Output the [X, Y] coordinate of the center of the cell containing the given text.  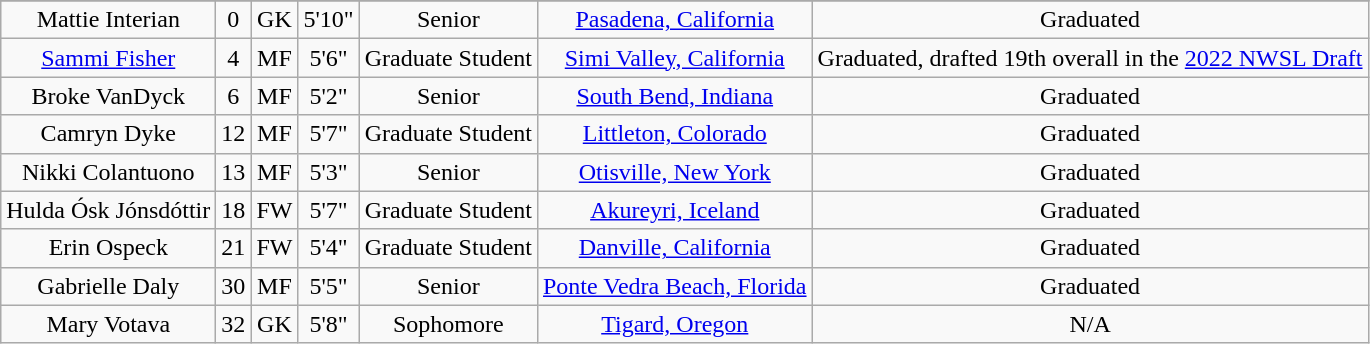
Otisville, New York [674, 172]
Littleton, Colorado [674, 134]
Graduated, drafted 19th overall in the 2022 NWSL Draft [1090, 58]
Gabrielle Daly [108, 286]
5'8" [328, 324]
Sophomore [448, 324]
Danville, California [674, 248]
18 [234, 210]
Nikki Colantuono [108, 172]
32 [234, 324]
5'6" [328, 58]
Mattie Interian [108, 20]
13 [234, 172]
Hulda Ósk Jónsdóttir [108, 210]
Camryn Dyke [108, 134]
N/A [1090, 324]
Akureyri, Iceland [674, 210]
Erin Ospeck [108, 248]
Mary Votava [108, 324]
5'3" [328, 172]
5'10" [328, 20]
12 [234, 134]
South Bend, Indiana [674, 96]
6 [234, 96]
Broke VanDyck [108, 96]
Pasadena, California [674, 20]
4 [234, 58]
Tigard, Oregon [674, 324]
Sammi Fisher [108, 58]
0 [234, 20]
5'5" [328, 286]
5'4" [328, 248]
Simi Valley, California [674, 58]
30 [234, 286]
5'2" [328, 96]
21 [234, 248]
Ponte Vedra Beach, Florida [674, 286]
